Scan for the cell matching the given text and deliver its [x, y] coordinate at center. 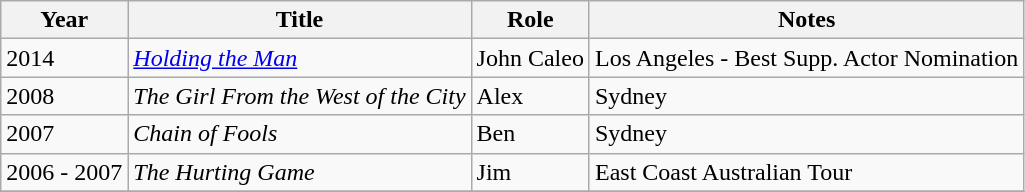
Year [64, 20]
2006 - 2007 [64, 172]
The Hurting Game [300, 172]
Notes [806, 20]
Ben [530, 134]
2008 [64, 96]
Title [300, 20]
Chain of Fools [300, 134]
The Girl From the West of the City [300, 96]
Jim [530, 172]
2007 [64, 134]
Los Angeles - Best Supp. Actor Nomination [806, 58]
Role [530, 20]
2014 [64, 58]
Holding the Man [300, 58]
Alex [530, 96]
John Caleo [530, 58]
East Coast Australian Tour [806, 172]
